Output the (x, y) coordinate of the center of the cell containing the given text.  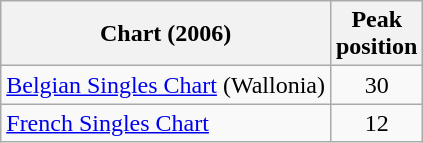
Belgian Singles Chart (Wallonia) (166, 85)
12 (376, 123)
Peakposition (376, 34)
30 (376, 85)
Chart (2006) (166, 34)
French Singles Chart (166, 123)
